Locate the cell with the specified text and output its [x, y] center coordinate. 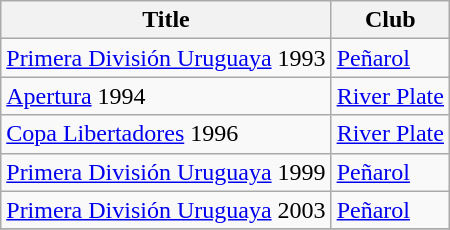
Copa Libertadores 1996 [166, 134]
Apertura 1994 [166, 96]
Title [166, 20]
Club [390, 20]
Primera División Uruguaya 1993 [166, 58]
Primera División Uruguaya 1999 [166, 172]
Primera División Uruguaya 2003 [166, 210]
